Output the (X, Y) coordinate of the center of the cell containing the given text.  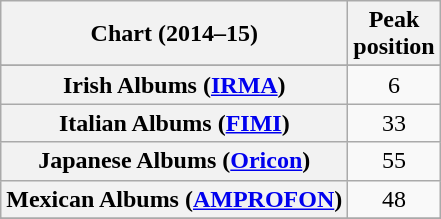
6 (394, 85)
Peakposition (394, 34)
Japanese Albums (Oricon) (174, 161)
Irish Albums (IRMA) (174, 85)
Italian Albums (FIMI) (174, 123)
48 (394, 199)
Chart (2014–15) (174, 34)
Mexican Albums (AMPROFON) (174, 199)
55 (394, 161)
33 (394, 123)
